Detect which cell encompasses the target text, then output its [X, Y] center coordinate. 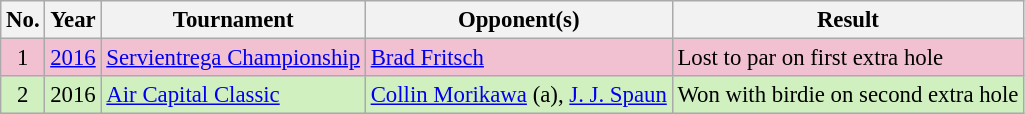
Brad Fritsch [518, 58]
Collin Morikawa (a), J. J. Spaun [518, 95]
No. [23, 20]
Lost to par on first extra hole [848, 58]
Tournament [233, 20]
Opponent(s) [518, 20]
Year [73, 20]
Servientrega Championship [233, 58]
Result [848, 20]
Air Capital Classic [233, 95]
1 [23, 58]
2 [23, 95]
Won with birdie on second extra hole [848, 95]
